Scan for the cell matching the given text and deliver its [x, y] coordinate at center. 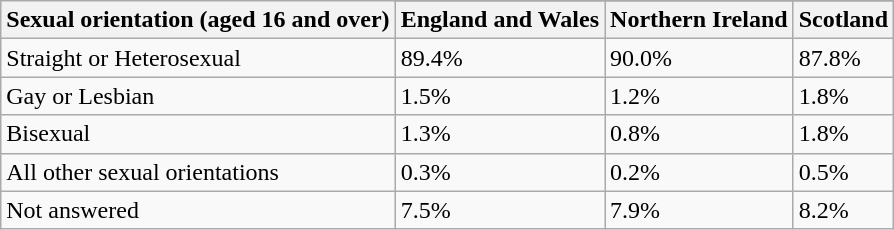
0.5% [843, 172]
89.4% [500, 58]
87.8% [843, 58]
Straight or Heterosexual [198, 58]
0.2% [700, 172]
Northern Ireland [700, 20]
0.3% [500, 172]
1.5% [500, 96]
7.9% [700, 210]
90.0% [700, 58]
Not answered [198, 210]
Sexual orientation (aged 16 and over) [198, 20]
England and Wales [500, 20]
1.2% [700, 96]
1.3% [500, 134]
0.8% [700, 134]
7.5% [500, 210]
Scotland [843, 20]
Gay or Lesbian [198, 96]
Bisexual [198, 134]
8.2% [843, 210]
All other sexual orientations [198, 172]
